From the cell containing the given text, extract its center point as (x, y) coordinate. 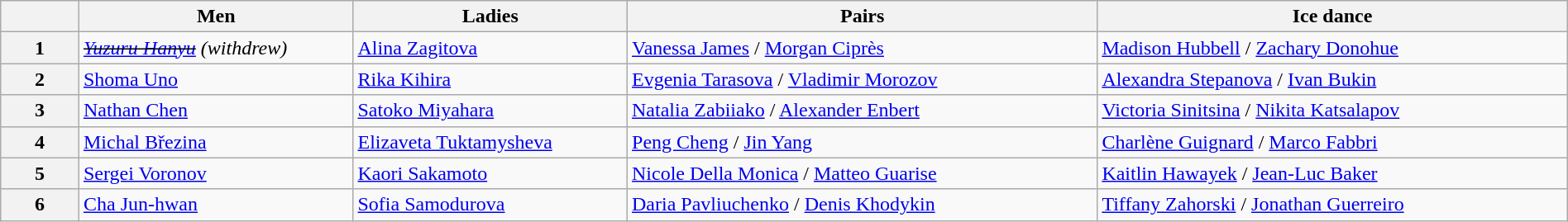
Madison Hubbell / Zachary Donohue (1332, 48)
Natalia Zabiiako / Alexander Enbert (863, 111)
5 (40, 173)
Men (216, 17)
6 (40, 205)
Vanessa James / Morgan Ciprès (863, 48)
Charlène Guignard / Marco Fabbri (1332, 142)
Kaori Sakamoto (490, 173)
Alina Zagitova (490, 48)
Satoko Miyahara (490, 111)
2 (40, 79)
Rika Kihira (490, 79)
Nicole Della Monica / Matteo Guarise (863, 173)
Nathan Chen (216, 111)
Kaitlin Hawayek / Jean-Luc Baker (1332, 173)
Alexandra Stepanova / Ivan Bukin (1332, 79)
Pairs (863, 17)
Ladies (490, 17)
4 (40, 142)
1 (40, 48)
Cha Jun-hwan (216, 205)
Peng Cheng / Jin Yang (863, 142)
Ice dance (1332, 17)
Tiffany Zahorski / Jonathan Guerreiro (1332, 205)
Michal Březina (216, 142)
Daria Pavliuchenko / Denis Khodykin (863, 205)
Yuzuru Hanyu (withdrew) (216, 48)
3 (40, 111)
Shoma Uno (216, 79)
Evgenia Tarasova / Vladimir Morozov (863, 79)
Sergei Voronov (216, 173)
Elizaveta Tuktamysheva (490, 142)
Victoria Sinitsina / Nikita Katsalapov (1332, 111)
Sofia Samodurova (490, 205)
